From the cell containing the given text, extract its center point as [x, y] coordinate. 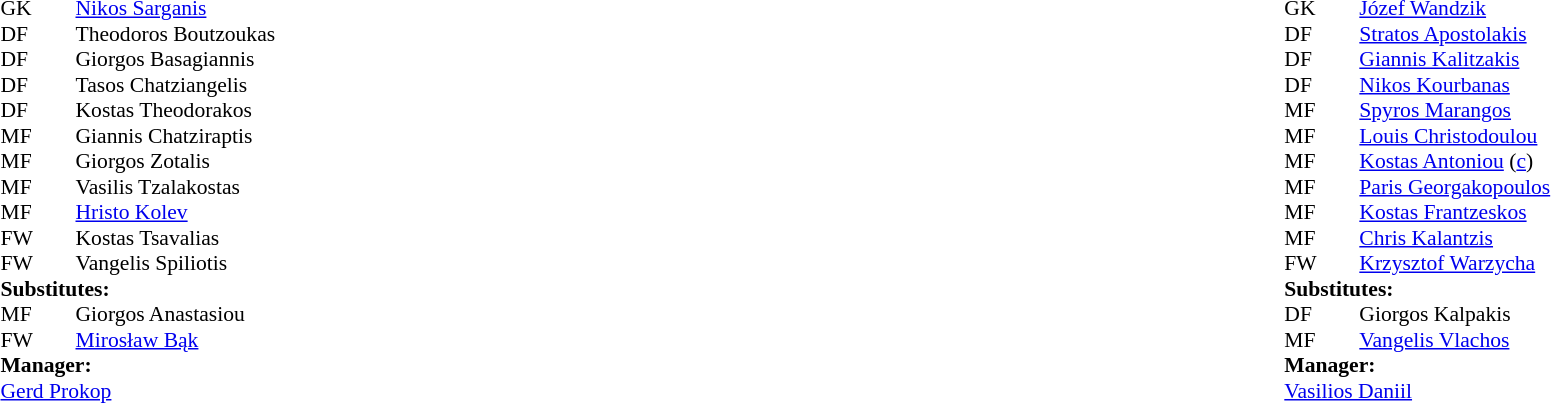
Theodoros Boutzoukas [176, 34]
Giorgos Basagiannis [176, 59]
Giannis Chatziraptis [176, 136]
Kostas Frantzeskos [1454, 213]
Paris Georgakopoulos [1454, 187]
Louis Christodoulou [1454, 136]
Chris Kalantzis [1454, 238]
Giorgos Zotalis [176, 161]
Mirosław Bąk [176, 340]
Stratos Apostolakis [1454, 34]
Vangelis Spiliotis [176, 263]
Giorgos Anastasiou [176, 315]
Kostas Tsavalias [176, 238]
Hristo Kolev [176, 213]
Nikos Kourbanas [1454, 85]
Kostas Antoniou (c) [1454, 161]
Vasilis Tzalakostas [176, 187]
Giannis Kalitzakis [1454, 59]
Kostas Theodorakos [176, 111]
Vangelis Vlachos [1454, 340]
Krzysztof Warzycha [1454, 263]
Spyros Marangos [1454, 111]
Giorgos Kalpakis [1454, 315]
Tasos Chatziangelis [176, 85]
